Locate the cell with the specified text and output its (x, y) center coordinate. 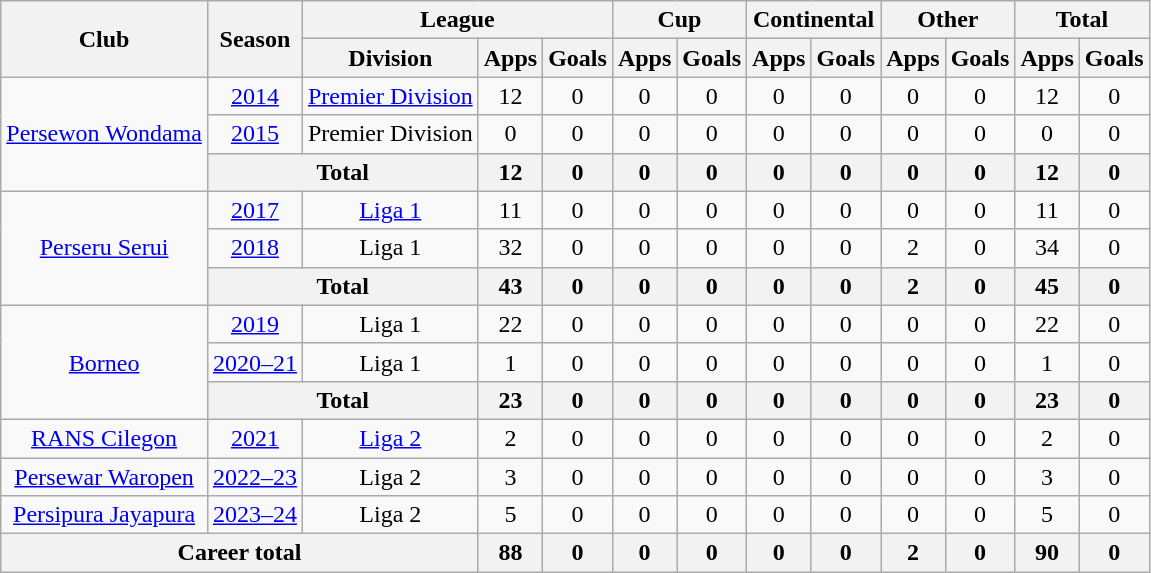
43 (510, 286)
2014 (254, 96)
Perseru Serui (104, 248)
2015 (254, 134)
2020–21 (254, 362)
Club (104, 39)
Career total (240, 553)
2018 (254, 248)
Persipura Jayapura (104, 515)
Cup (679, 20)
League (457, 20)
Season (254, 39)
Other (948, 20)
Continental (814, 20)
Borneo (104, 362)
RANS Cilegon (104, 438)
2023–24 (254, 515)
32 (510, 248)
2019 (254, 324)
88 (510, 553)
45 (1047, 286)
Persewar Waropen (104, 477)
34 (1047, 248)
2022–23 (254, 477)
2017 (254, 210)
2021 (254, 438)
Division (390, 58)
Persewon Wondama (104, 134)
90 (1047, 553)
